Provide the (x, y) coordinate of the cell's center where the given text is located.  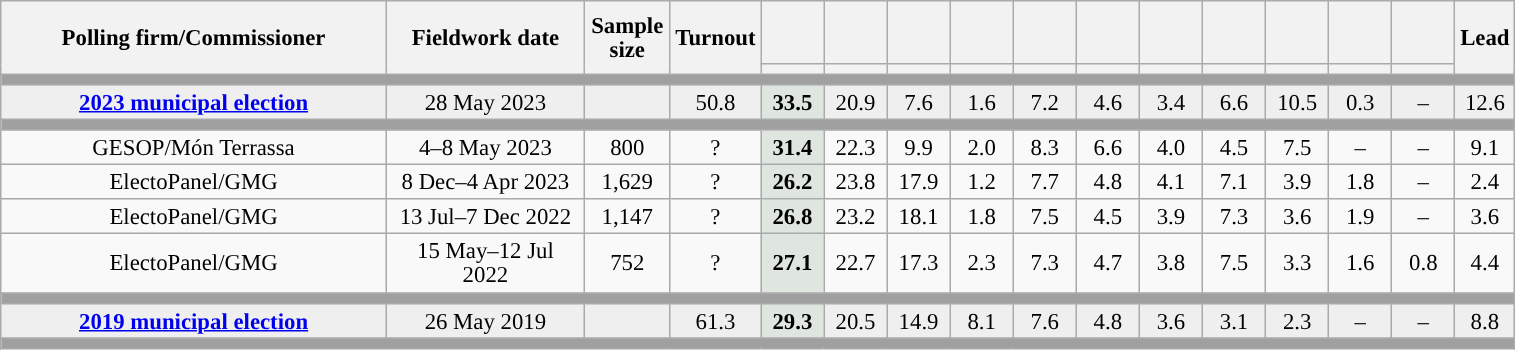
0.3 (1360, 102)
26.2 (792, 182)
1,147 (627, 218)
2.0 (982, 148)
17.3 (918, 264)
800 (627, 148)
2.4 (1485, 182)
4.0 (1170, 148)
Polling firm/Commissioner (194, 38)
23.2 (856, 218)
13 Jul–7 Dec 2022 (485, 218)
GESOP/Món Terrassa (194, 148)
752 (627, 264)
1.2 (982, 182)
29.3 (792, 320)
26.8 (792, 218)
9.1 (1485, 148)
8.8 (1485, 320)
27.1 (792, 264)
3.4 (1170, 102)
17.9 (918, 182)
20.9 (856, 102)
15 May–12 Jul 2022 (485, 264)
Sample size (627, 38)
3.3 (1298, 264)
4.7 (1108, 264)
7.1 (1234, 182)
20.5 (856, 320)
14.9 (918, 320)
4.4 (1485, 264)
7.2 (1044, 102)
26 May 2019 (485, 320)
8.1 (982, 320)
3.1 (1234, 320)
Lead (1485, 38)
2023 municipal election (194, 102)
8.3 (1044, 148)
12.6 (1485, 102)
50.8 (716, 102)
4.6 (1108, 102)
1.9 (1360, 218)
22.3 (856, 148)
9.9 (918, 148)
8 Dec–4 Apr 2023 (485, 182)
61.3 (716, 320)
Fieldwork date (485, 38)
Turnout (716, 38)
18.1 (918, 218)
23.8 (856, 182)
10.5 (1298, 102)
1,629 (627, 182)
0.8 (1424, 264)
28 May 2023 (485, 102)
31.4 (792, 148)
3.8 (1170, 264)
2019 municipal election (194, 320)
4–8 May 2023 (485, 148)
4.1 (1170, 182)
33.5 (792, 102)
7.7 (1044, 182)
22.7 (856, 264)
